Extract the (x, y) coordinate from the center of the cell holding the provided text.  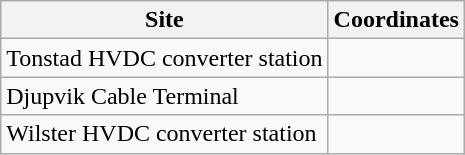
Wilster HVDC converter station (164, 134)
Site (164, 20)
Djupvik Cable Terminal (164, 96)
Tonstad HVDC converter station (164, 58)
Coordinates (396, 20)
